Search for the cell housing the specified text and yield its [X, Y] center coordinate. 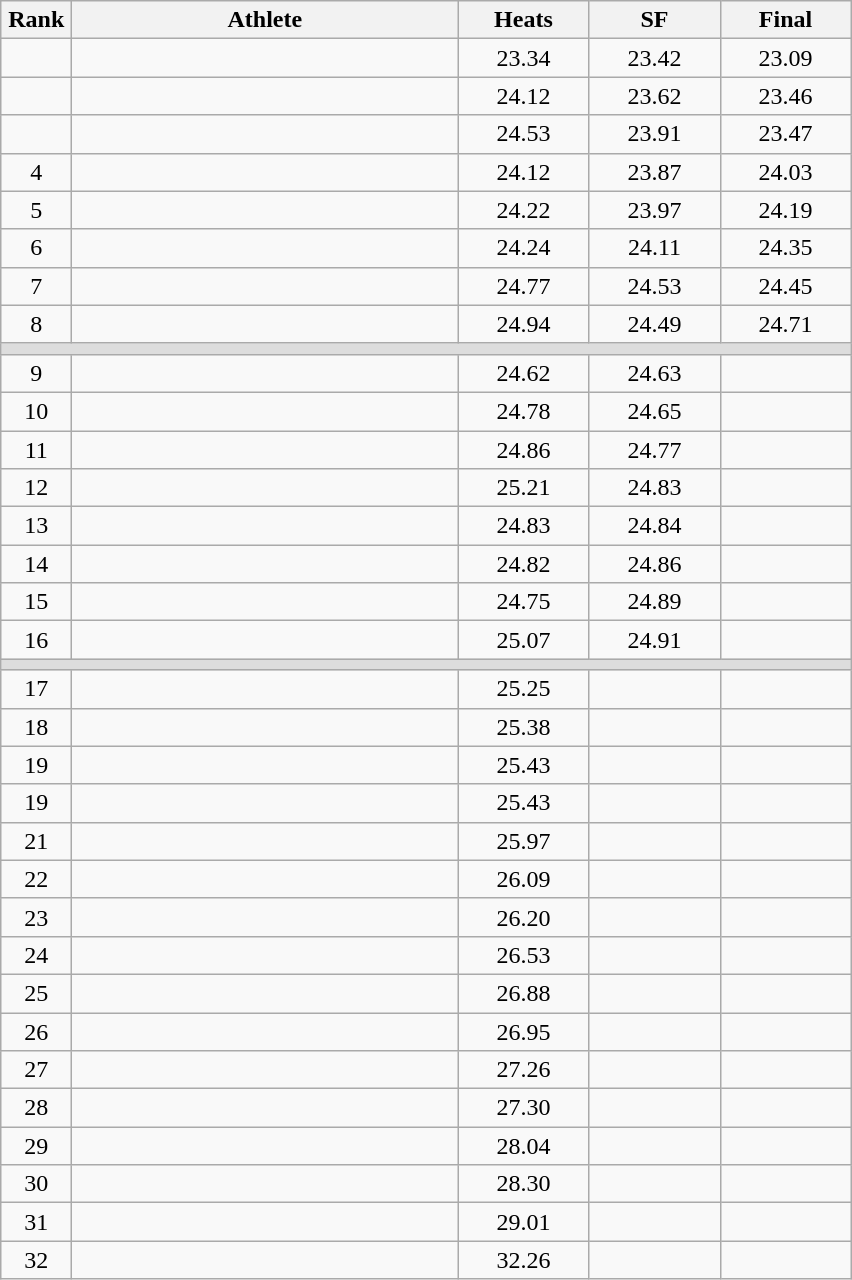
25.97 [524, 841]
26.88 [524, 993]
24.91 [654, 640]
28.30 [524, 1184]
24.75 [524, 602]
24.49 [654, 324]
Final [786, 20]
6 [36, 248]
7 [36, 286]
16 [36, 640]
14 [36, 564]
27.30 [524, 1108]
26.53 [524, 955]
25.07 [524, 640]
27 [36, 1070]
24.84 [654, 526]
23 [36, 917]
23.09 [786, 58]
26 [36, 1031]
24.94 [524, 324]
Heats [524, 20]
32 [36, 1260]
29.01 [524, 1222]
13 [36, 526]
28.04 [524, 1146]
24.71 [786, 324]
12 [36, 488]
32.26 [524, 1260]
5 [36, 210]
23.42 [654, 58]
24.19 [786, 210]
24.89 [654, 602]
23.91 [654, 134]
25.21 [524, 488]
9 [36, 373]
21 [36, 841]
24.35 [786, 248]
29 [36, 1146]
22 [36, 879]
24.24 [524, 248]
23.87 [654, 172]
23.62 [654, 96]
28 [36, 1108]
27.26 [524, 1070]
24.11 [654, 248]
30 [36, 1184]
24.22 [524, 210]
24.63 [654, 373]
Athlete [265, 20]
31 [36, 1222]
24.78 [524, 411]
24.62 [524, 373]
4 [36, 172]
18 [36, 727]
23.47 [786, 134]
24.45 [786, 286]
26.20 [524, 917]
23.34 [524, 58]
25.25 [524, 689]
SF [654, 20]
10 [36, 411]
24.82 [524, 564]
15 [36, 602]
25 [36, 993]
8 [36, 324]
11 [36, 449]
24 [36, 955]
25.38 [524, 727]
23.46 [786, 96]
26.09 [524, 879]
26.95 [524, 1031]
24.03 [786, 172]
24.65 [654, 411]
Rank [36, 20]
17 [36, 689]
23.97 [654, 210]
